Identify which cell holds the provided text, then report its [x, y] central coordinate. 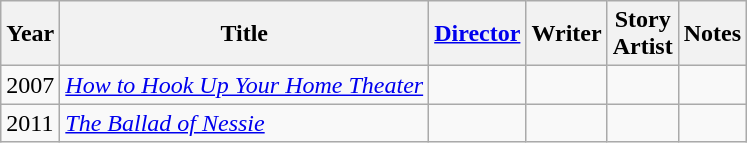
2007 [30, 85]
Writer [566, 34]
How to Hook Up Your Home Theater [244, 85]
Year [30, 34]
StoryArtist [642, 34]
Title [244, 34]
The Ballad of Nessie [244, 123]
2011 [30, 123]
Director [478, 34]
Notes [712, 34]
